Find where the given text appears and provide that cell's center as [X, Y] coordinate. 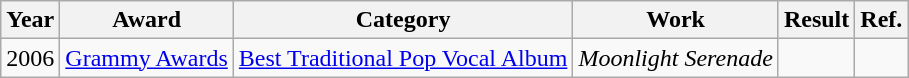
Grammy Awards [147, 58]
Best Traditional Pop Vocal Album [403, 58]
2006 [30, 58]
Work [676, 20]
Award [147, 20]
Ref. [882, 20]
Category [403, 20]
Result [816, 20]
Year [30, 20]
Moonlight Serenade [676, 58]
